Determine the [x, y] coordinate at the center of the cell enclosing the given text.  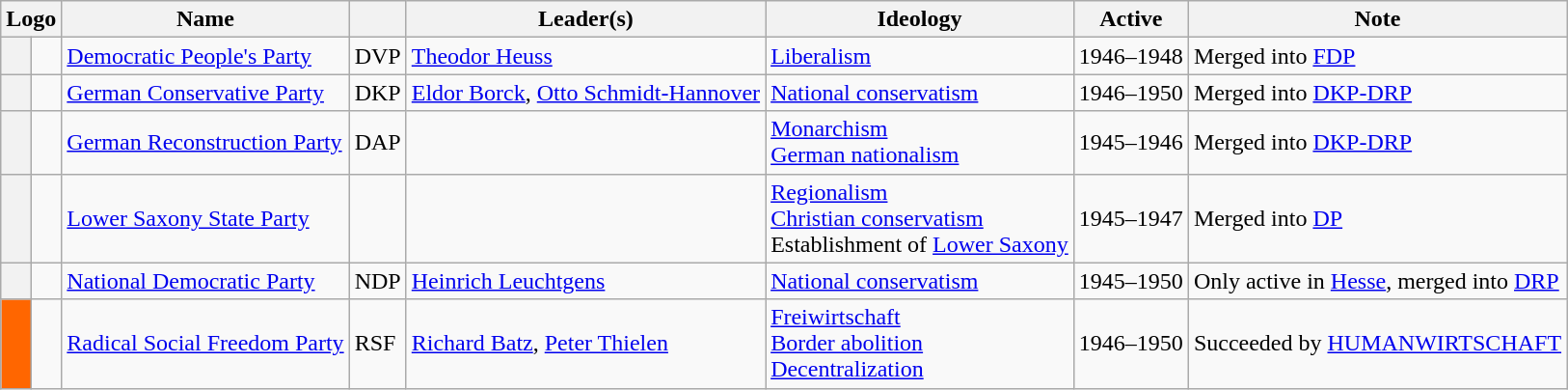
Lower Saxony State Party [205, 218]
DAP [378, 143]
1946–1948 [1130, 56]
Logo [31, 19]
Heinrich Leuchtgens [585, 281]
DVP [378, 56]
1945–1950 [1130, 281]
Ideology [920, 19]
Active [1130, 19]
Leader(s) [585, 19]
MonarchismGerman nationalism [920, 143]
National Democratic Party [205, 281]
Merged into DP [1377, 218]
FreiwirtschaftBorder abolitionDecentralization [920, 344]
DKP [378, 93]
Eldor Borck, Otto Schmidt-Hannover [585, 93]
Only active in Hesse, merged into DRP [1377, 281]
Merged into FDP [1377, 56]
RegionalismChristian conservatismEstablishment of Lower Saxony [920, 218]
German Reconstruction Party [205, 143]
1945–1947 [1130, 218]
Name [205, 19]
German Conservative Party [205, 93]
Democratic People's Party [205, 56]
1945–1946 [1130, 143]
Radical Social Freedom Party [205, 344]
NDP [378, 281]
Succeeded by HUMANWIRTSCHAFT [1377, 344]
Note [1377, 19]
Liberalism [920, 56]
Theodor Heuss [585, 56]
Richard Batz, Peter Thielen [585, 344]
RSF [378, 344]
